Provide the (X, Y) coordinate of the cell's center where the given text is located.  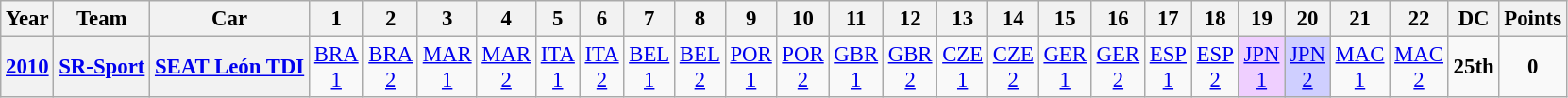
POR1 (751, 68)
BRA1 (336, 68)
JPN1 (1261, 68)
MAR1 (447, 68)
GBR2 (910, 68)
DC (1474, 19)
MAR2 (506, 68)
16 (1118, 19)
ESP2 (1215, 68)
2010 (27, 68)
9 (751, 19)
6 (602, 19)
ESP1 (1168, 68)
JPN2 (1308, 68)
17 (1168, 19)
11 (855, 19)
5 (557, 19)
SR-Sport (102, 68)
12 (910, 19)
GBR1 (855, 68)
MAC2 (1420, 68)
CZE2 (1013, 68)
15 (1065, 19)
Team (102, 19)
20 (1308, 19)
14 (1013, 19)
2 (391, 19)
25th (1474, 68)
18 (1215, 19)
Year (27, 19)
21 (1359, 19)
BEL1 (649, 68)
8 (700, 19)
CZE1 (963, 68)
Car (230, 19)
3 (447, 19)
Points (1533, 19)
4 (506, 19)
19 (1261, 19)
SEAT León TDI (230, 68)
22 (1420, 19)
POR2 (802, 68)
7 (649, 19)
MAC1 (1359, 68)
ITA2 (602, 68)
BRA2 (391, 68)
13 (963, 19)
ITA1 (557, 68)
0 (1533, 68)
GER1 (1065, 68)
10 (802, 19)
GER2 (1118, 68)
BEL2 (700, 68)
1 (336, 19)
